Determine the [X, Y] coordinate at the center of the cell enclosing the given text.  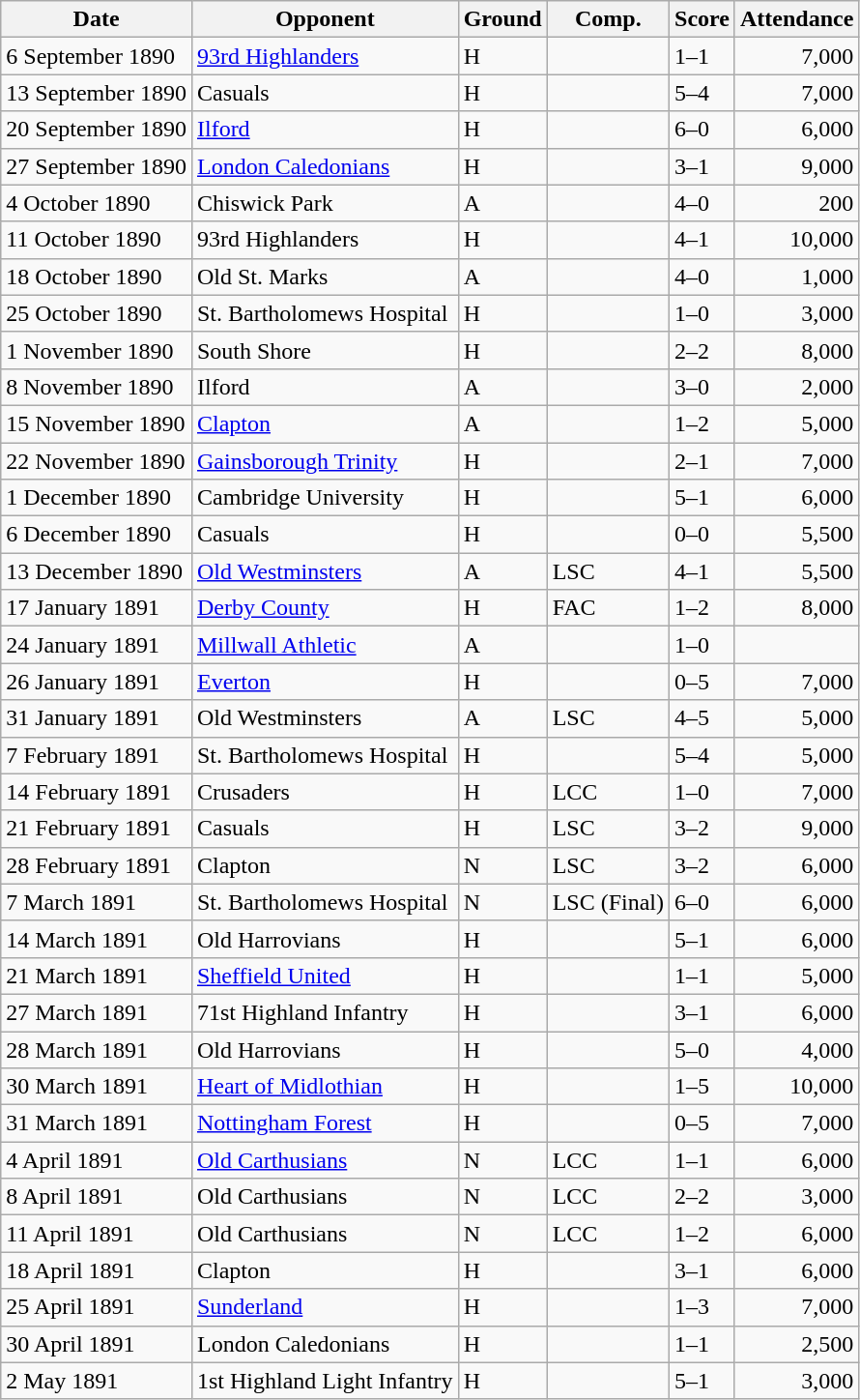
Chiswick Park [325, 203]
Opponent [325, 19]
Ground [502, 19]
Sunderland [325, 1307]
8 April 1891 [97, 1197]
24 January 1891 [97, 645]
26 January 1891 [97, 682]
71st Highland Infantry [325, 1012]
LSC (Final) [608, 902]
FAC [608, 608]
18 October 1890 [97, 277]
6 December 1890 [97, 535]
1–3 [702, 1307]
2,000 [796, 387]
Millwall Athletic [325, 645]
4,000 [796, 1049]
8 November 1890 [97, 387]
25 April 1891 [97, 1307]
22 November 1890 [97, 461]
27 September 1890 [97, 166]
Derby County [325, 608]
1 December 1890 [97, 498]
Date [97, 19]
1–5 [702, 1087]
11 April 1891 [97, 1234]
7 March 1891 [97, 902]
7 February 1891 [97, 755]
25 October 1890 [97, 313]
13 September 1890 [97, 93]
2 May 1891 [97, 1381]
Comp. [608, 19]
28 March 1891 [97, 1049]
2–1 [702, 461]
2,500 [796, 1344]
0–0 [702, 535]
14 March 1891 [97, 939]
3–0 [702, 387]
28 February 1891 [97, 865]
1 November 1890 [97, 350]
Nottingham Forest [325, 1123]
31 March 1891 [97, 1123]
1st Highland Light Infantry [325, 1381]
4–5 [702, 718]
30 March 1891 [97, 1087]
18 April 1891 [97, 1270]
Gainsborough Trinity [325, 461]
31 January 1891 [97, 718]
Sheffield United [325, 976]
1,000 [796, 277]
27 March 1891 [97, 1012]
15 November 1890 [97, 423]
Attendance [796, 19]
5–0 [702, 1049]
4 April 1891 [97, 1160]
Crusaders [325, 792]
30 April 1891 [97, 1344]
13 December 1890 [97, 571]
Old St. Marks [325, 277]
Score [702, 19]
14 February 1891 [97, 792]
Everton [325, 682]
Cambridge University [325, 498]
South Shore [325, 350]
Heart of Midlothian [325, 1087]
200 [796, 203]
21 March 1891 [97, 976]
17 January 1891 [97, 608]
21 February 1891 [97, 829]
4 October 1890 [97, 203]
11 October 1890 [97, 240]
20 September 1890 [97, 130]
6 September 1890 [97, 56]
